Return (x, y) of the center of cell containing provided text 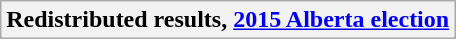
Redistributed results, 2015 Alberta election (228, 20)
